Determine the [x, y] coordinate at the center of the cell enclosing the given text.  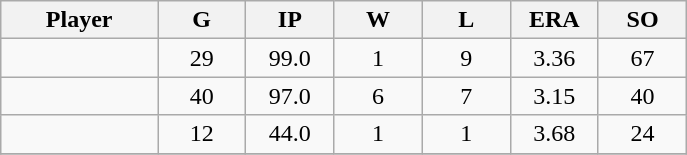
3.68 [554, 134]
3.15 [554, 96]
97.0 [290, 96]
29 [202, 58]
67 [642, 58]
7 [466, 96]
SO [642, 20]
G [202, 20]
99.0 [290, 58]
L [466, 20]
IP [290, 20]
Player [80, 20]
6 [378, 96]
3.36 [554, 58]
9 [466, 58]
44.0 [290, 134]
12 [202, 134]
W [378, 20]
24 [642, 134]
ERA [554, 20]
